Detect which cell encompasses the target text, then output its (X, Y) center coordinate. 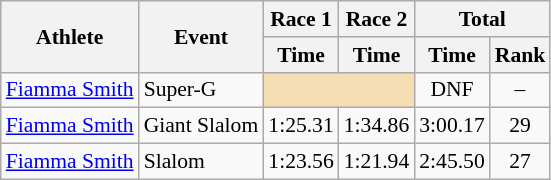
Race 2 (376, 19)
27 (520, 162)
Slalom (202, 162)
– (520, 90)
Race 1 (300, 19)
1:25.31 (300, 126)
1:21.94 (376, 162)
1:23.56 (300, 162)
Total (482, 19)
Athlete (70, 36)
3:00.17 (452, 126)
Giant Slalom (202, 126)
Super-G (202, 90)
Event (202, 36)
29 (520, 126)
DNF (452, 90)
1:34.86 (376, 126)
Rank (520, 55)
2:45.50 (452, 162)
